For the text-containing cell, return its midpoint in (x, y) coordinate format. 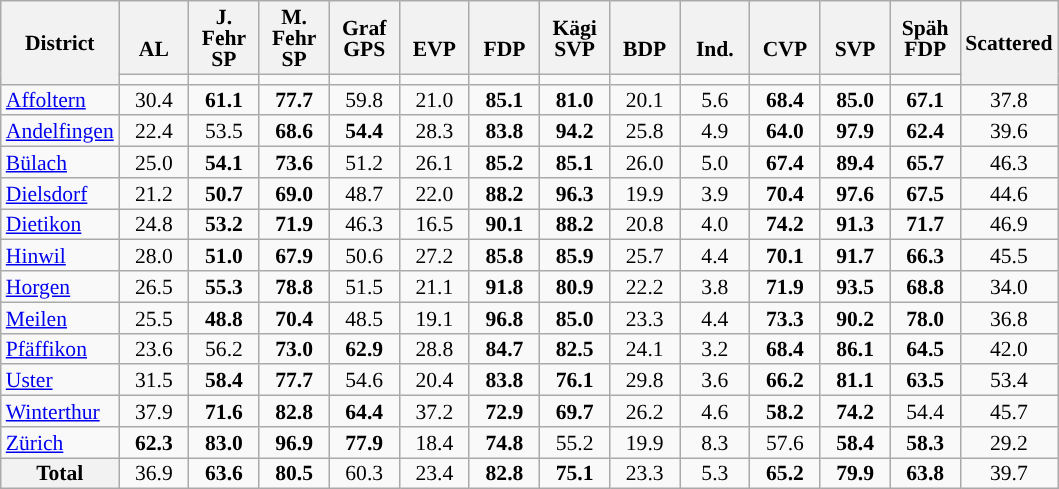
81.1 (855, 380)
48.5 (364, 318)
71.6 (224, 412)
90.1 (504, 224)
21.2 (154, 194)
18.4 (434, 442)
GrafGPS (364, 38)
8.3 (715, 442)
62.4 (925, 132)
74.8 (504, 442)
62.3 (154, 442)
KägiSVP (575, 38)
65.2 (785, 474)
37.2 (434, 412)
81.0 (575, 100)
Affoltern (60, 100)
58.3 (925, 442)
Hinwil (60, 256)
55.3 (224, 286)
69.7 (575, 412)
39.7 (1008, 474)
53.2 (224, 224)
83.0 (224, 442)
64.0 (785, 132)
Pfäffikon (60, 348)
36.8 (1008, 318)
Uster (60, 380)
Bülach (60, 162)
51.0 (224, 256)
25.0 (154, 162)
25.7 (645, 256)
4.0 (715, 224)
57.6 (785, 442)
28.8 (434, 348)
63.8 (925, 474)
Andelfingen (60, 132)
86.1 (855, 348)
48.8 (224, 318)
44.6 (1008, 194)
96.3 (575, 194)
64.5 (925, 348)
65.7 (925, 162)
54.6 (364, 380)
21.0 (434, 100)
FDP (504, 38)
39.6 (1008, 132)
36.9 (154, 474)
73.6 (294, 162)
90.2 (855, 318)
59.8 (364, 100)
48.7 (364, 194)
62.9 (364, 348)
42.0 (1008, 348)
50.6 (364, 256)
3.6 (715, 380)
97.6 (855, 194)
46.9 (1008, 224)
80.9 (575, 286)
25.5 (154, 318)
82.5 (575, 348)
79.9 (855, 474)
3.2 (715, 348)
34.0 (1008, 286)
55.2 (575, 442)
20.8 (645, 224)
22.0 (434, 194)
68.8 (925, 286)
68.6 (294, 132)
31.5 (154, 380)
26.5 (154, 286)
70.1 (785, 256)
66.3 (925, 256)
91.8 (504, 286)
BDP (645, 38)
28.0 (154, 256)
66.2 (785, 380)
30.4 (154, 100)
60.3 (364, 474)
SVP (855, 38)
EVP (434, 38)
27.2 (434, 256)
M. FehrSP (294, 38)
26.2 (645, 412)
Dietikon (60, 224)
23.6 (154, 348)
24.8 (154, 224)
Zürich (60, 442)
85.2 (504, 162)
21.1 (434, 286)
Ind. (715, 38)
5.0 (715, 162)
22.2 (645, 286)
29.2 (1008, 442)
96.8 (504, 318)
37.9 (154, 412)
CVP (785, 38)
Dielsdorf (60, 194)
5.3 (715, 474)
93.5 (855, 286)
24.1 (645, 348)
75.1 (575, 474)
51.2 (364, 162)
77.9 (364, 442)
67.1 (925, 100)
26.0 (645, 162)
80.5 (294, 474)
69.0 (294, 194)
20.1 (645, 100)
85.9 (575, 256)
91.3 (855, 224)
45.5 (1008, 256)
67.5 (925, 194)
89.4 (855, 162)
SpähFDP (925, 38)
23.4 (434, 474)
Scattered (1008, 42)
District (60, 42)
J. FehrSP (224, 38)
73.0 (294, 348)
26.1 (434, 162)
53.4 (1008, 380)
53.5 (224, 132)
78.0 (925, 318)
5.6 (715, 100)
51.5 (364, 286)
54.1 (224, 162)
50.7 (224, 194)
58.2 (785, 412)
Horgen (60, 286)
3.8 (715, 286)
78.8 (294, 286)
61.1 (224, 100)
84.7 (504, 348)
37.8 (1008, 100)
Total (60, 474)
28.3 (434, 132)
91.7 (855, 256)
Winterthur (60, 412)
4.9 (715, 132)
56.2 (224, 348)
3.9 (715, 194)
20.4 (434, 380)
29.8 (645, 380)
96.9 (294, 442)
94.2 (575, 132)
72.9 (504, 412)
76.1 (575, 380)
16.5 (434, 224)
71.7 (925, 224)
85.8 (504, 256)
4.6 (715, 412)
67.4 (785, 162)
AL (154, 38)
64.4 (364, 412)
73.3 (785, 318)
63.6 (224, 474)
19.1 (434, 318)
25.8 (645, 132)
97.9 (855, 132)
63.5 (925, 380)
67.9 (294, 256)
22.4 (154, 132)
45.7 (1008, 412)
Meilen (60, 318)
